Locate the cell with the specified text and output its [X, Y] center coordinate. 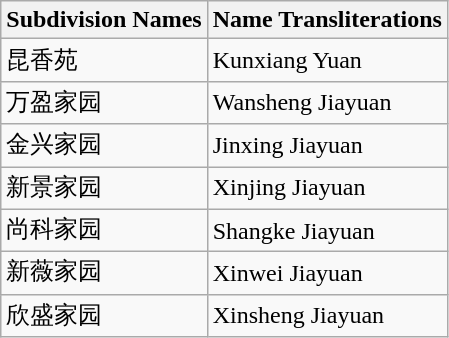
Xinsheng Jiayuan [327, 316]
Name Transliterations [327, 20]
金兴家园 [104, 146]
Xinwei Jiayuan [327, 274]
万盈家园 [104, 102]
Kunxiang Yuan [327, 60]
Jinxing Jiayuan [327, 146]
Wansheng Jiayuan [327, 102]
欣盛家园 [104, 316]
Subdivision Names [104, 20]
Shangke Jiayuan [327, 230]
Xinjing Jiayuan [327, 188]
尚科家园 [104, 230]
昆香苑 [104, 60]
新景家园 [104, 188]
新薇家园 [104, 274]
